Scan for the cell matching the given text and deliver its [x, y] coordinate at center. 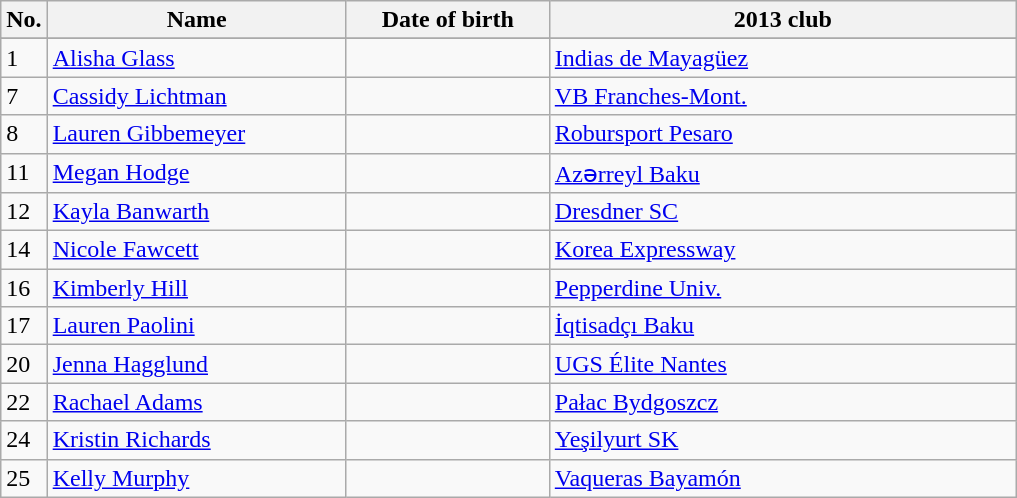
UGS Élite Nantes [782, 364]
Robursport Pesaro [782, 134]
Kimberly Hill [196, 288]
8 [24, 134]
Rachael Adams [196, 402]
1 [24, 58]
Alisha Glass [196, 58]
Megan Hodge [196, 173]
24 [24, 440]
2013 club [782, 20]
7 [24, 96]
Dresdner SC [782, 212]
Kristin Richards [196, 440]
Jenna Hagglund [196, 364]
11 [24, 173]
12 [24, 212]
Kelly Murphy [196, 478]
22 [24, 402]
Pałac Bydgoszcz [782, 402]
20 [24, 364]
Date of birth [448, 20]
VB Franches-Mont. [782, 96]
Lauren Paolini [196, 326]
17 [24, 326]
25 [24, 478]
Lauren Gibbemeyer [196, 134]
14 [24, 250]
Kayla Banwarth [196, 212]
Pepperdine Univ. [782, 288]
Indias de Mayagüez [782, 58]
Korea Expressway [782, 250]
Nicole Fawcett [196, 250]
16 [24, 288]
İqtisadçı Baku [782, 326]
Cassidy Lichtman [196, 96]
Name [196, 20]
Azərreyl Baku [782, 173]
Vaqueras Bayamón [782, 478]
Yeşilyurt SK [782, 440]
No. [24, 20]
